Provide the (x, y) coordinate of the cell's center where the given text is located.  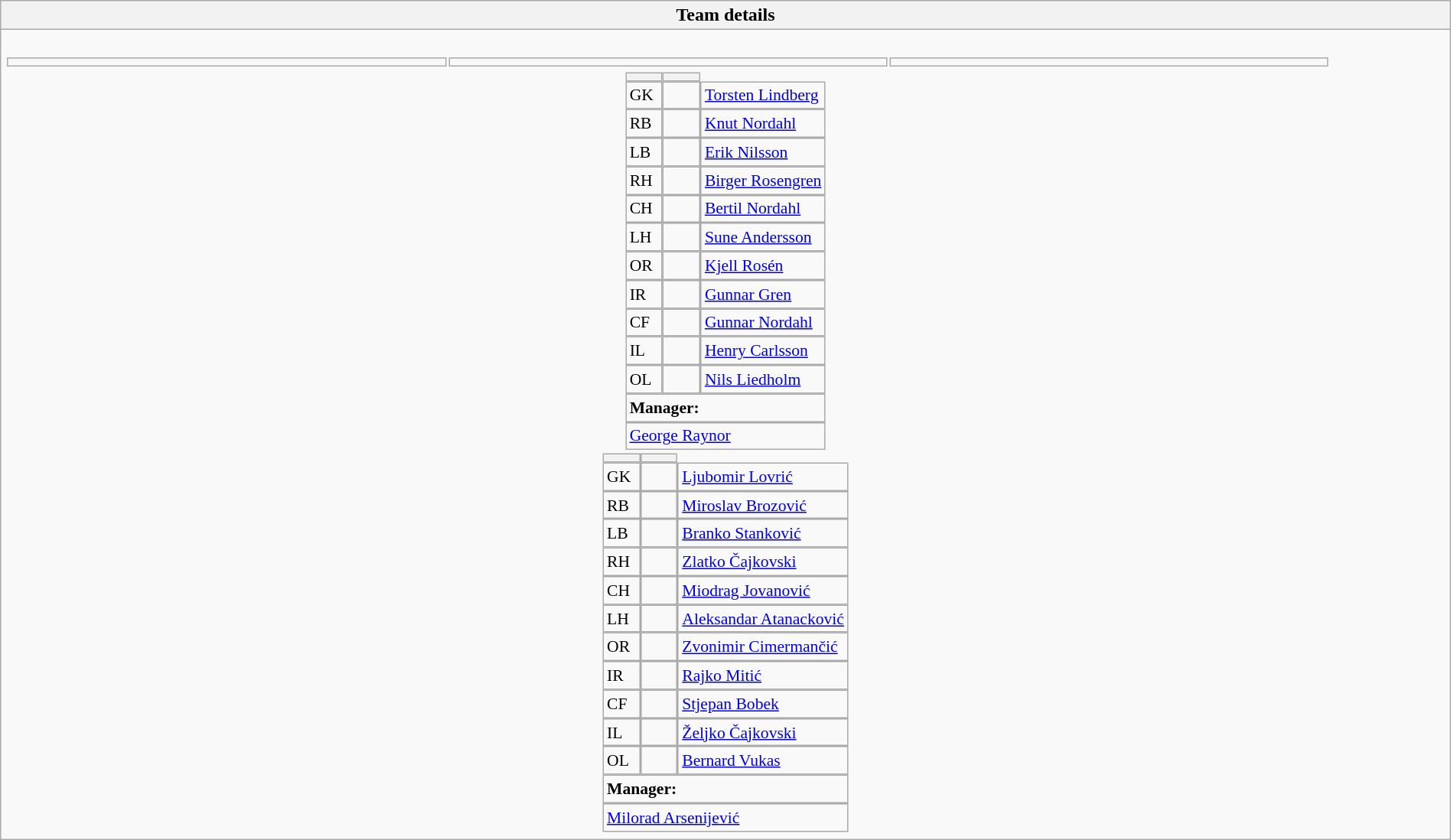
Zvonimir Cimermančić (764, 647)
Birger Rosengren (763, 181)
Miodrag Jovanović (764, 591)
Nils Liedholm (763, 379)
George Raynor (725, 436)
Bernard Vukas (764, 760)
Knut Nordahl (763, 124)
Stjepan Bobek (764, 704)
Sune Andersson (763, 237)
Team details (725, 15)
Bertil Nordahl (763, 208)
Branko Stanković (764, 534)
Erik Nilsson (763, 151)
Kjell Rosén (763, 266)
Torsten Lindberg (763, 95)
Gunnar Gren (763, 294)
Ljubomir Lovrić (764, 476)
Zlatko Čajkovski (764, 562)
Rajko Mitić (764, 675)
Željko Čajkovski (764, 733)
Henry Carlsson (763, 350)
Aleksandar Atanacković (764, 618)
Gunnar Nordahl (763, 323)
Milorad Arsenijević (725, 817)
Miroslav Brozović (764, 505)
